For the text-containing cell, return its midpoint in (X, Y) coordinate format. 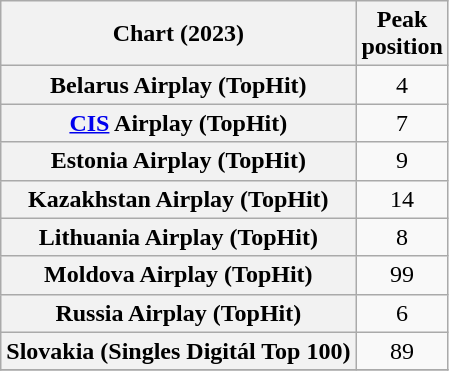
Belarus Airplay (TopHit) (178, 85)
Estonia Airplay (TopHit) (178, 161)
99 (402, 275)
Peakposition (402, 34)
Slovakia (Singles Digitál Top 100) (178, 351)
7 (402, 123)
4 (402, 85)
Kazakhstan Airplay (TopHit) (178, 199)
8 (402, 237)
Moldova Airplay (TopHit) (178, 275)
Chart (2023) (178, 34)
Lithuania Airplay (TopHit) (178, 237)
89 (402, 351)
6 (402, 313)
CIS Airplay (TopHit) (178, 123)
Russia Airplay (TopHit) (178, 313)
14 (402, 199)
9 (402, 161)
